Pinpoint the cell where the given text exists, returning its (x, y) midpoint coordinate. 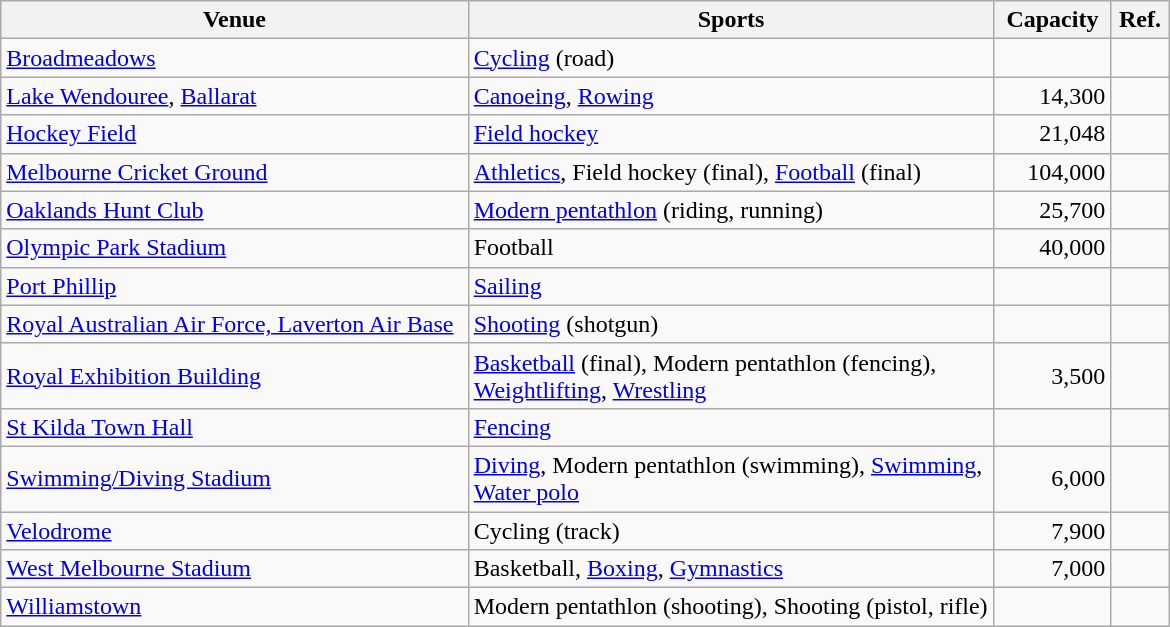
3,500 (1052, 376)
Royal Australian Air Force, Laverton Air Base (234, 324)
Sports (731, 20)
Swimming/Diving Stadium (234, 478)
Sailing (731, 286)
104,000 (1052, 172)
Modern pentathlon (shooting), Shooting (pistol, rifle) (731, 607)
Oaklands Hunt Club (234, 210)
St Kilda Town Hall (234, 427)
25,700 (1052, 210)
Shooting (shotgun) (731, 324)
7,900 (1052, 531)
6,000 (1052, 478)
Hockey Field (234, 134)
Port Phillip (234, 286)
Venue (234, 20)
Cycling (track) (731, 531)
40,000 (1052, 248)
21,048 (1052, 134)
Olympic Park Stadium (234, 248)
Royal Exhibition Building (234, 376)
14,300 (1052, 96)
Velodrome (234, 531)
Football (731, 248)
Modern pentathlon (riding, running) (731, 210)
Lake Wendouree, Ballarat (234, 96)
Ref. (1140, 20)
Diving, Modern pentathlon (swimming), Swimming, Water polo (731, 478)
Williamstown (234, 607)
West Melbourne Stadium (234, 569)
Cycling (road) (731, 58)
Broadmeadows (234, 58)
Capacity (1052, 20)
Melbourne Cricket Ground (234, 172)
Fencing (731, 427)
Field hockey (731, 134)
7,000 (1052, 569)
Canoeing, Rowing (731, 96)
Basketball (final), Modern pentathlon (fencing), Weightlifting, Wrestling (731, 376)
Athletics, Field hockey (final), Football (final) (731, 172)
Basketball, Boxing, Gymnastics (731, 569)
